For the text-containing cell, return its midpoint in (X, Y) coordinate format. 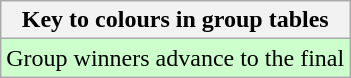
Key to colours in group tables (176, 20)
Group winners advance to the final (176, 58)
